Provide the (x, y) coordinate of the cell's center where the given text is located.  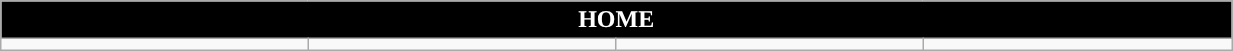
HOME (616, 20)
